Find where the given text appears and provide that cell's center as [x, y] coordinate. 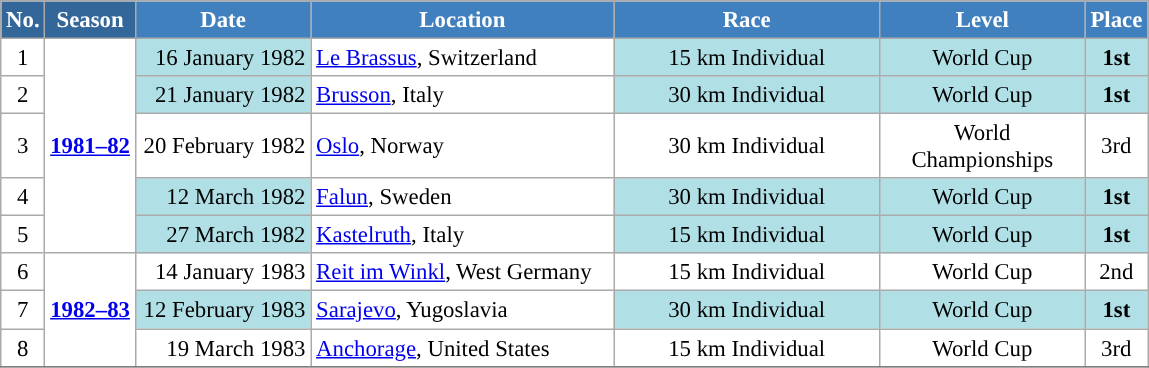
Season [90, 20]
1982–83 [90, 310]
8 [23, 348]
7 [23, 310]
World Championships [982, 146]
Oslo, Norway [462, 146]
Kastelruth, Italy [462, 235]
2 [23, 95]
1 [23, 58]
3 [23, 146]
20 February 1982 [223, 146]
12 February 1983 [223, 310]
14 January 1983 [223, 273]
1981–82 [90, 146]
Falun, Sweden [462, 197]
12 March 1982 [223, 197]
19 March 1983 [223, 348]
Level [982, 20]
5 [23, 235]
21 January 1982 [223, 95]
Le Brassus, Switzerland [462, 58]
Race [747, 20]
Sarajevo, Yugoslavia [462, 310]
2nd [1116, 273]
No. [23, 20]
Reit im Winkl, West Germany [462, 273]
6 [23, 273]
4 [23, 197]
Location [462, 20]
Anchorage, United States [462, 348]
Brusson, Italy [462, 95]
16 January 1982 [223, 58]
Place [1116, 20]
27 March 1982 [223, 235]
Date [223, 20]
